Output the (X, Y) coordinate of the center of the cell containing the given text.  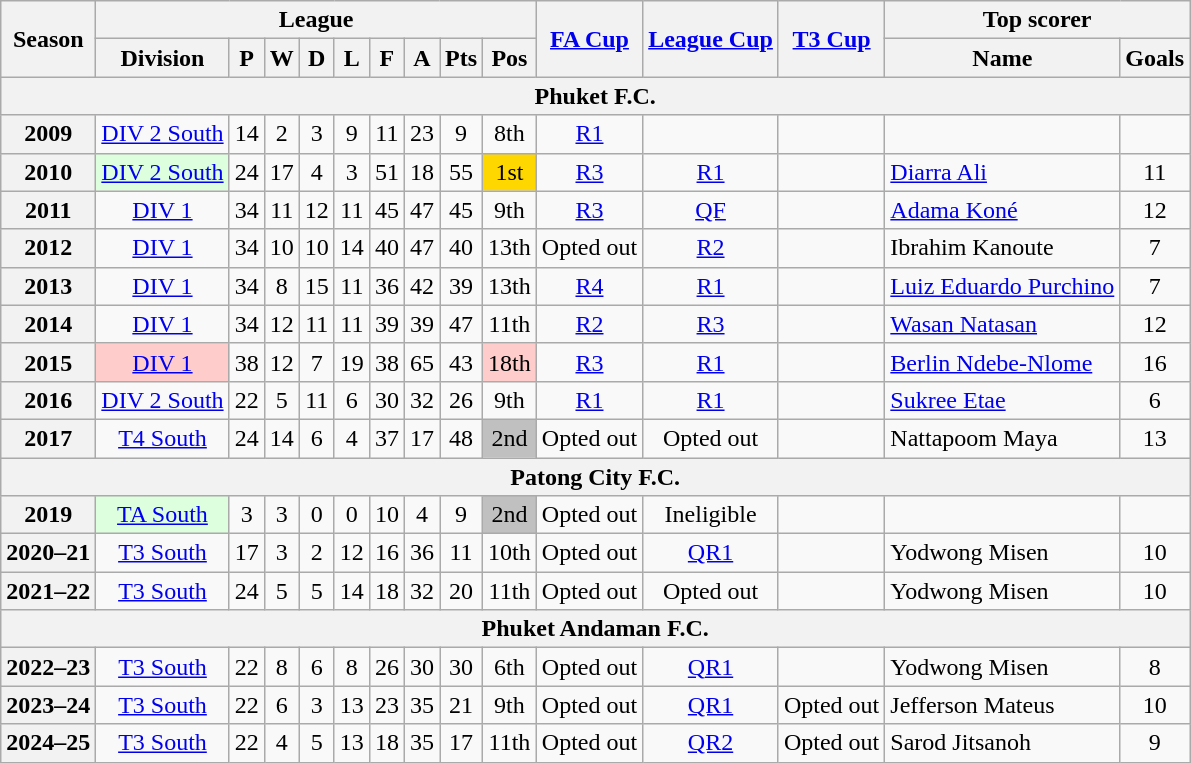
W (282, 58)
2012 (48, 248)
42 (422, 286)
55 (462, 172)
Phuket Andaman F.C. (596, 629)
2023–24 (48, 705)
F (386, 58)
48 (462, 438)
10th (510, 553)
Luiz Eduardo Purchino (1002, 286)
51 (386, 172)
20 (462, 591)
2019 (48, 515)
Patong City F.C. (596, 477)
15 (316, 286)
League Cup (711, 39)
2021–22 (48, 591)
Sarod Jitsanoh (1002, 743)
2015 (48, 362)
2017 (48, 438)
2024–25 (48, 743)
D (316, 58)
18th (510, 362)
R4 (589, 286)
6th (510, 667)
2013 (48, 286)
QF (711, 210)
Season (48, 39)
TA South (162, 515)
2009 (48, 134)
2022–23 (48, 667)
43 (462, 362)
FA Cup (589, 39)
QR2 (711, 743)
Diarra Ali (1002, 172)
21 (462, 705)
Ineligible (711, 515)
Sukree Etae (1002, 400)
2010 (48, 172)
Nattapoom Maya (1002, 438)
L (352, 58)
1st (510, 172)
Ibrahim Kanoute (1002, 248)
Top scorer (1038, 20)
P (246, 58)
Pos (510, 58)
2011 (48, 210)
League (316, 20)
Berlin Ndebe-Nlome (1002, 362)
Adama Koné (1002, 210)
Phuket F.C. (596, 96)
19 (352, 362)
37 (386, 438)
Division (162, 58)
Goals (1155, 58)
T3 Cup (831, 39)
Pts (462, 58)
T4 South (162, 438)
A (422, 58)
2016 (48, 400)
Name (1002, 58)
65 (422, 362)
Jefferson Mateus (1002, 705)
Wasan Natasan (1002, 324)
8th (510, 134)
2020–21 (48, 553)
2014 (48, 324)
